Search for the cell housing the specified text and yield its [x, y] center coordinate. 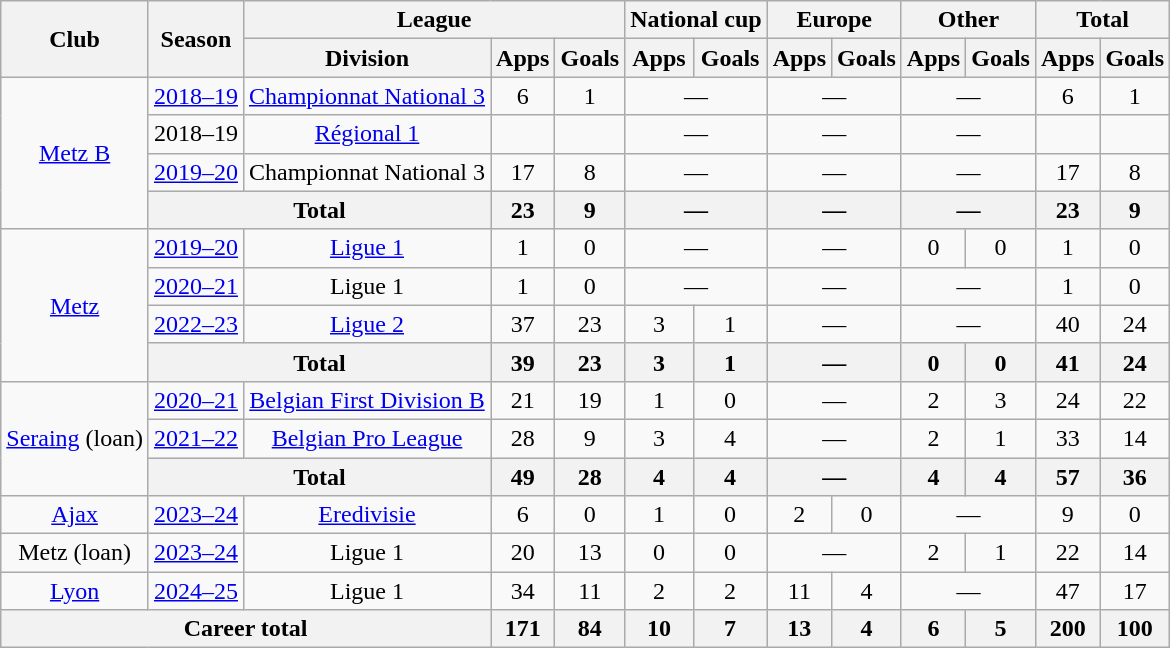
Belgian Pro League [366, 438]
Régional 1 [366, 134]
Eredivisie [366, 515]
49 [523, 477]
10 [659, 629]
2024–25 [196, 591]
Other [968, 20]
47 [1067, 591]
Metz B [75, 153]
36 [1135, 477]
Season [196, 39]
57 [1067, 477]
Europe [834, 20]
171 [523, 629]
Seraing (loan) [75, 438]
Metz (loan) [75, 553]
19 [590, 400]
7 [730, 629]
40 [1067, 324]
Ligue 2 [366, 324]
34 [523, 591]
5 [1001, 629]
Lyon [75, 591]
Division [366, 58]
Career total [246, 629]
84 [590, 629]
100 [1135, 629]
Club [75, 39]
Belgian First Division B [366, 400]
33 [1067, 438]
21 [523, 400]
2021–22 [196, 438]
37 [523, 324]
Ajax [75, 515]
National cup [696, 20]
20 [523, 553]
39 [523, 362]
200 [1067, 629]
2022–23 [196, 324]
41 [1067, 362]
Metz [75, 305]
League [434, 20]
